Find where the given text appears and provide that cell's center as [X, Y] coordinate. 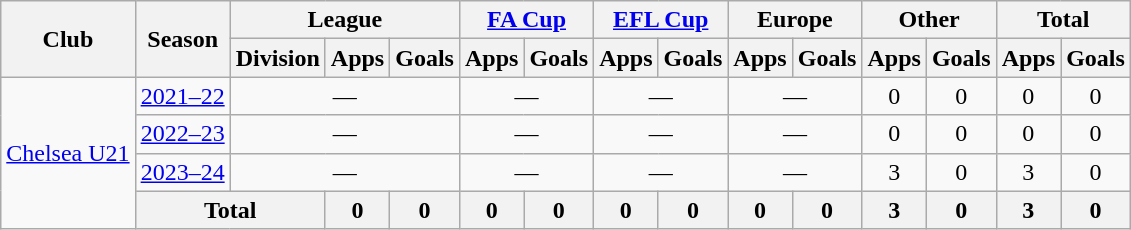
2023–24 [182, 172]
Other [929, 20]
Europe [795, 20]
Club [68, 39]
FA Cup [526, 20]
EFL Cup [661, 20]
League [344, 20]
Division [278, 58]
2022–23 [182, 134]
Season [182, 39]
Chelsea U21 [68, 153]
2021–22 [182, 96]
